Return the [x, y] coordinate for the center point of the cell that contains the specified text.  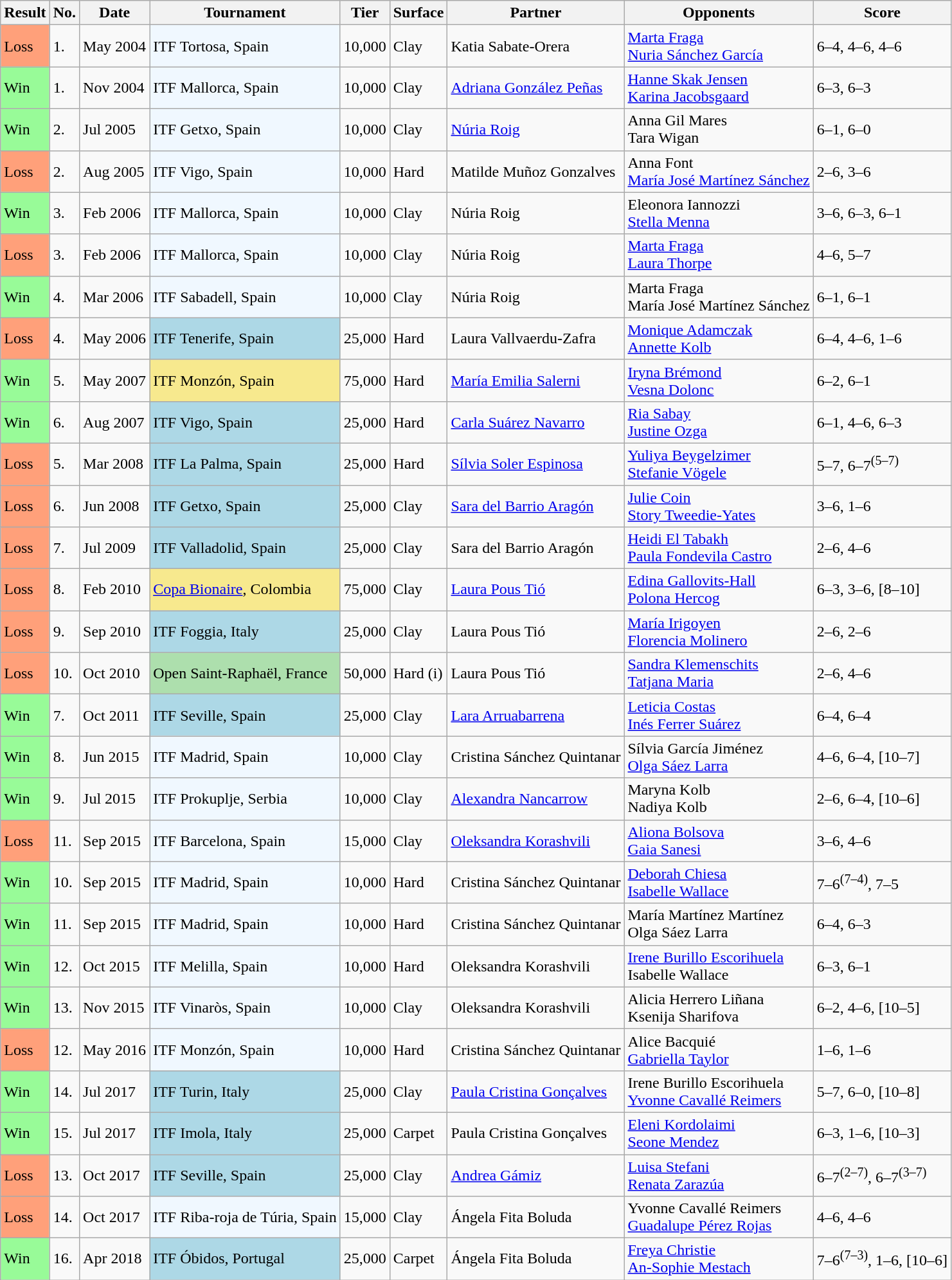
Carla Suárez Navarro [536, 422]
4–6, 5–7 [882, 255]
ITF Riba-roja de Túria, Spain [246, 1218]
ITF Valladolid, Spain [246, 548]
Tier [365, 13]
Lara Arruabarrena [536, 715]
Freya Christie An-Sophie Mestach [719, 1259]
Apr 2018 [114, 1259]
5–7, 6–7(5–7) [882, 464]
6–3, 6–3 [882, 87]
Sílvia Soler Espinosa [536, 464]
6–7(2–7), 6–7(3–7) [882, 1175]
María Martínez Martínez Olga Sáez Larra [719, 924]
Jul 2005 [114, 130]
Julie Coin Story Tweedie-Yates [719, 505]
Yuliya Beygelzimer Stefanie Vögele [719, 464]
Surface [418, 13]
6–2, 4–6, [10–5] [882, 1008]
Andrea Gámiz [536, 1175]
50,000 [365, 674]
ITF Prokuplje, Serbia [246, 798]
ITF Foggia, Italy [246, 631]
May 2004 [114, 46]
Jun 2015 [114, 757]
Jul 2015 [114, 798]
Nov 2015 [114, 1008]
6–1, 4–6, 6–3 [882, 422]
Ria Sabay Justine Ozga [719, 422]
Anna Font María José Martínez Sánchez [719, 171]
May 2006 [114, 338]
6–3, 3–6, [8–10] [882, 590]
ITF Sabadell, Spain [246, 297]
ITF Óbidos, Portugal [246, 1259]
Heidi El Tabakh Paula Fondevila Castro [719, 548]
Mar 2006 [114, 297]
3–6, 4–6 [882, 841]
May 2007 [114, 381]
Nov 2004 [114, 87]
Aliona Bolsova Gaia Sanesi [719, 841]
Marta Fraga Laura Thorpe [719, 255]
Partner [536, 13]
ITF Barcelona, Spain [246, 841]
ITF Tenerife, Spain [246, 338]
Sep 2010 [114, 631]
3–6, 1–6 [882, 505]
María Emilia Salerni [536, 381]
Katia Sabate-Orera [536, 46]
Adriana González Peñas [536, 87]
Feb 2010 [114, 590]
Oct 2011 [114, 715]
ITF Vinaròs, Spain [246, 1008]
6–3, 1–6, [10–3] [882, 1133]
7–6(7–4), 7–5 [882, 882]
Anna Gil Mares Tara Wigan [719, 130]
6–2, 6–1 [882, 381]
Edina Gallovits-Hall Polona Hercog [719, 590]
6–1, 6–0 [882, 130]
May 2016 [114, 1049]
Tournament [246, 13]
Maryna Kolb Nadiya Kolb [719, 798]
ITF Melilla, Spain [246, 966]
Matilde Muñoz Gonzalves [536, 171]
Marta Fraga Nuria Sánchez García [719, 46]
7–6(7–3), 1–6, [10–6] [882, 1259]
ITF Turin, Italy [246, 1092]
1–6, 1–6 [882, 1049]
Aug 2005 [114, 171]
Aug 2007 [114, 422]
ITF La Palma, Spain [246, 464]
2–6, 3–6 [882, 171]
Sílvia García Jiménez Olga Sáez Larra [719, 757]
Opponents [719, 13]
Luisa Stefani Renata Zarazúa [719, 1175]
6–4, 6–3 [882, 924]
Eleni Kordolaimi Seone Mendez [719, 1133]
Oct 2015 [114, 966]
6–4, 4–6, 1–6 [882, 338]
Jul 2009 [114, 548]
6–4, 4–6, 4–6 [882, 46]
ITF Tortosa, Spain [246, 46]
Result [25, 13]
Date [114, 13]
Sandra Klemenschits Tatjana Maria [719, 674]
Laura Vallvaerdu-Zafra [536, 338]
Hard (i) [418, 674]
Copa Bionaire, Colombia [246, 590]
Eleonora Iannozzi Stella Menna [719, 213]
Alicia Herrero Liñana Ksenija Sharifova [719, 1008]
15. [64, 1133]
6–4, 6–4 [882, 715]
16. [64, 1259]
2–6, 2–6 [882, 631]
3–6, 6–3, 6–1 [882, 213]
Leticia Costas Inés Ferrer Suárez [719, 715]
Score [882, 13]
Open Saint-Raphaël, France [246, 674]
Irene Burillo Escorihuela Isabelle Wallace [719, 966]
Yvonne Cavallé Reimers Guadalupe Pérez Rojas [719, 1218]
Irene Burillo Escorihuela Yvonne Cavallé Reimers [719, 1092]
Iryna Brémond Vesna Dolonc [719, 381]
Marta Fraga María José Martínez Sánchez [719, 297]
María Irigoyen Florencia Molinero [719, 631]
5–7, 6–0, [10–8] [882, 1092]
Oct 2010 [114, 674]
Hanne Skak Jensen Karina Jacobsgaard [719, 87]
Alexandra Nancarrow [536, 798]
ITF Imola, Italy [246, 1133]
Monique Adamczak Annette Kolb [719, 338]
6–1, 6–1 [882, 297]
Deborah Chiesa Isabelle Wallace [719, 882]
Jun 2008 [114, 505]
6–3, 6–1 [882, 966]
Alice Bacquié Gabriella Taylor [719, 1049]
4–6, 4–6 [882, 1218]
2–6, 6–4, [10–6] [882, 798]
4–6, 6–4, [10–7] [882, 757]
Mar 2008 [114, 464]
No. [64, 13]
